Provide the (x, y) coordinate of the cell's center where the given text is located.  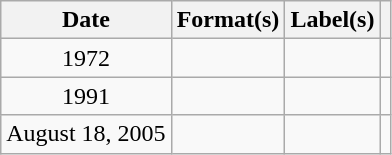
1991 (86, 96)
August 18, 2005 (86, 134)
Format(s) (228, 20)
1972 (86, 58)
Label(s) (332, 20)
Date (86, 20)
